From the cell containing the given text, extract its center point as (X, Y) coordinate. 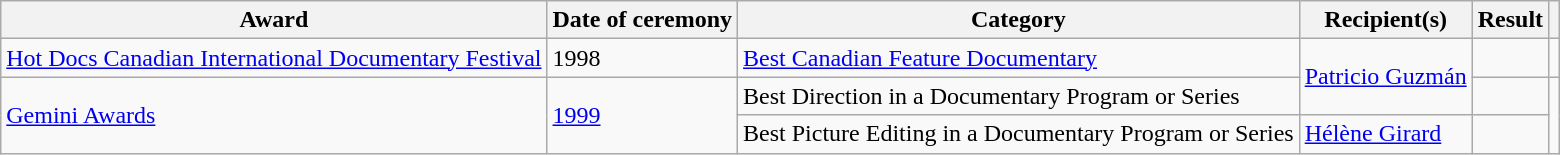
Result (1510, 20)
Best Picture Editing in a Documentary Program or Series (1019, 134)
Award (274, 20)
Hélène Girard (1386, 134)
Category (1019, 20)
Gemini Awards (274, 115)
Hot Docs Canadian International Documentary Festival (274, 58)
Patricio Guzmán (1386, 77)
Recipient(s) (1386, 20)
1998 (642, 58)
Best Direction in a Documentary Program or Series (1019, 96)
Date of ceremony (642, 20)
1999 (642, 115)
Best Canadian Feature Documentary (1019, 58)
